Extract the (X, Y) coordinate from the center of the cell holding the provided text.  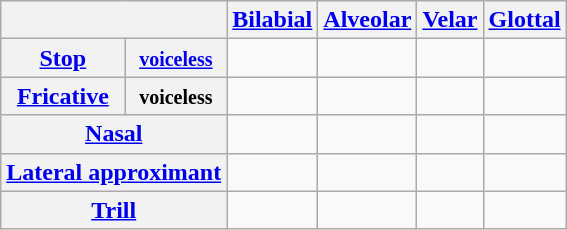
Lateral approximant (114, 172)
Trill (114, 210)
Fricative (63, 96)
Alveolar (368, 20)
Bilabial (272, 20)
Glottal (524, 20)
Nasal (114, 134)
Velar (450, 20)
Stop (63, 58)
